Return (x, y) of the center of cell containing provided text 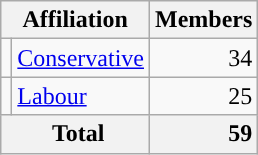
34 (204, 58)
Members (204, 20)
Affiliation (76, 20)
Labour (81, 96)
Total (76, 134)
59 (204, 134)
Conservative (81, 58)
25 (204, 96)
